Locate the cell with the specified text and output its (X, Y) center coordinate. 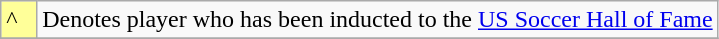
^ (19, 20)
Denotes player who has been inducted to the US Soccer Hall of Fame (378, 20)
